Scan for the cell matching the given text and deliver its (X, Y) coordinate at center. 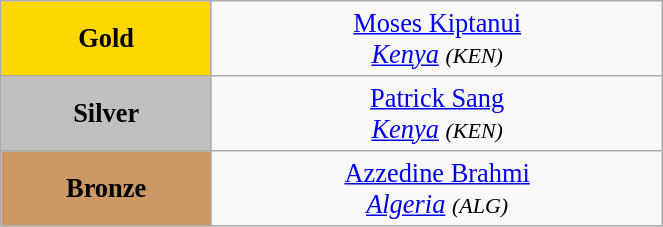
Gold (106, 38)
Azzedine BrahmiAlgeria (ALG) (436, 188)
Patrick SangKenya (KEN) (436, 112)
Silver (106, 112)
Bronze (106, 188)
Moses KiptanuiKenya (KEN) (436, 38)
